Return the (x, y) coordinate for the center point of the cell that contains the specified text.  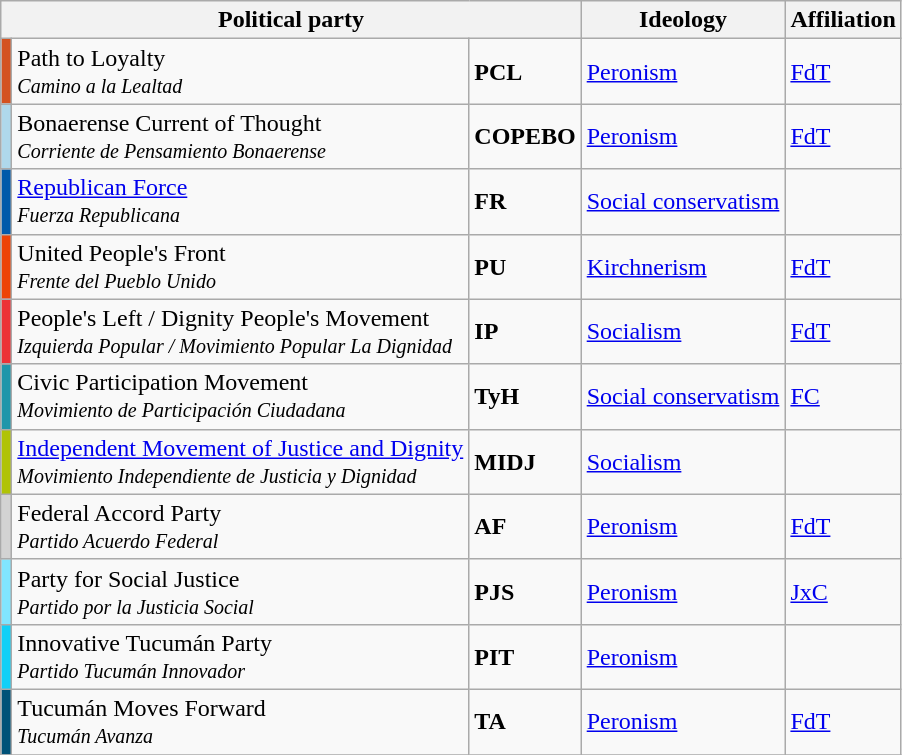
AF (525, 526)
Civic Participation MovementMovimiento de Participación Ciudadana (240, 396)
Innovative Tucumán PartyPartido Tucumán Innovador (240, 656)
Independent Movement of Justice and DignityMovimiento Independiente de Justicia y Dignidad (240, 462)
Kirchnerism (683, 266)
TA (525, 722)
TyH (525, 396)
PIT (525, 656)
FC (843, 396)
JxC (843, 592)
Bonaerense Current of ThoughtCorriente de Pensamiento Bonaerense (240, 136)
Affiliation (843, 20)
PCL (525, 72)
Ideology (683, 20)
People's Left / Dignity People's MovementIzquierda Popular / Movimiento Popular La Dignidad (240, 332)
Tucumán Moves ForwardTucumán Avanza (240, 722)
Political party (291, 20)
PJS (525, 592)
United People's FrontFrente del Pueblo Unido (240, 266)
PU (525, 266)
COPEBO (525, 136)
MIDJ (525, 462)
IP (525, 332)
FR (525, 202)
Republican ForceFuerza Republicana (240, 202)
Federal Accord PartyPartido Acuerdo Federal (240, 526)
Path to LoyaltyCamino a la Lealtad (240, 72)
Party for Social JusticePartido por la Justicia Social (240, 592)
